Pinpoint the cell where the given text exists, returning its [x, y] midpoint coordinate. 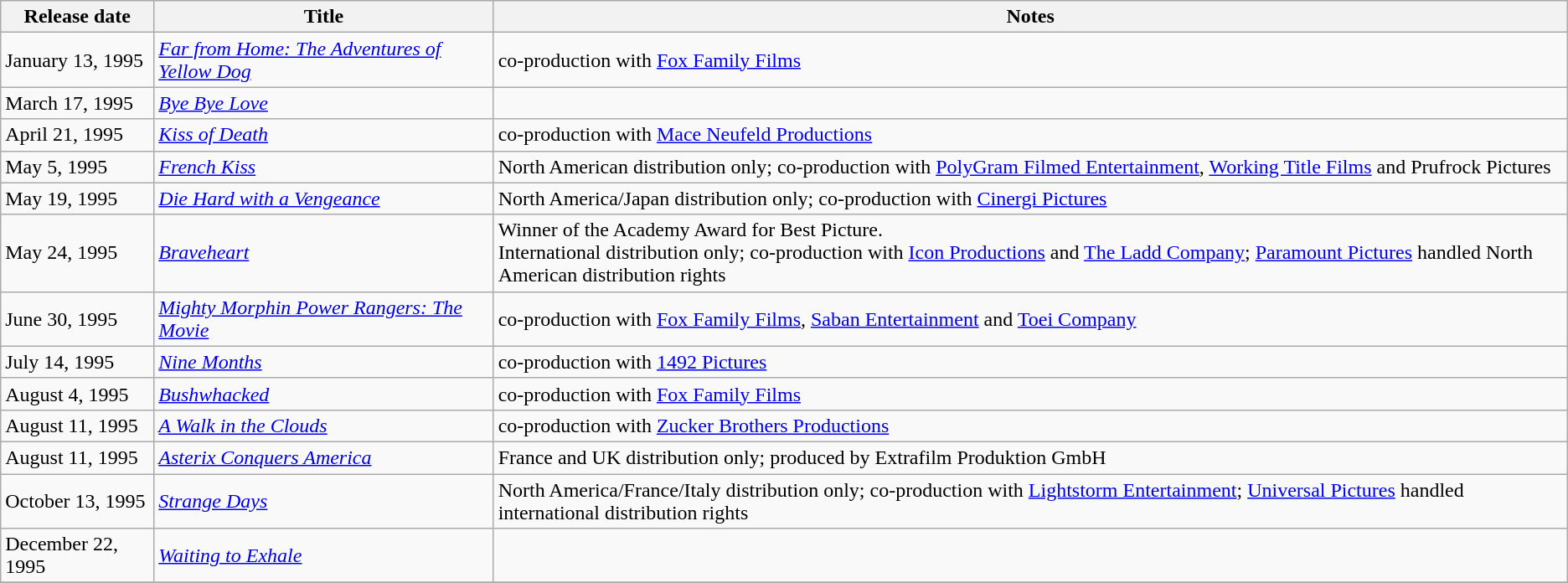
French Kiss [323, 167]
France and UK distribution only; produced by Extrafilm Produktion GmbH [1030, 457]
Asterix Conquers America [323, 457]
May 24, 1995 [77, 253]
June 30, 1995 [77, 318]
Nine Months [323, 362]
Bye Bye Love [323, 103]
North America/Japan distribution only; co-production with Cinergi Pictures [1030, 199]
co-production with Zucker Brothers Productions [1030, 426]
April 21, 1995 [77, 135]
Title [323, 17]
May 19, 1995 [77, 199]
Mighty Morphin Power Rangers: The Movie [323, 318]
A Walk in the Clouds [323, 426]
Strange Days [323, 501]
March 17, 1995 [77, 103]
January 13, 1995 [77, 60]
co-production with 1492 Pictures [1030, 362]
Kiss of Death [323, 135]
North American distribution only; co-production with PolyGram Filmed Entertainment, Working Title Films and Prufrock Pictures [1030, 167]
Far from Home: The Adventures of Yellow Dog [323, 60]
co-production with Fox Family Films, Saban Entertainment and Toei Company [1030, 318]
Bushwhacked [323, 394]
December 22, 1995 [77, 556]
August 4, 1995 [77, 394]
July 14, 1995 [77, 362]
May 5, 1995 [77, 167]
Die Hard with a Vengeance [323, 199]
Notes [1030, 17]
co-production with Mace Neufeld Productions [1030, 135]
October 13, 1995 [77, 501]
Waiting to Exhale [323, 556]
Release date [77, 17]
Braveheart [323, 253]
